Detect which cell encompasses the target text, then output its (x, y) center coordinate. 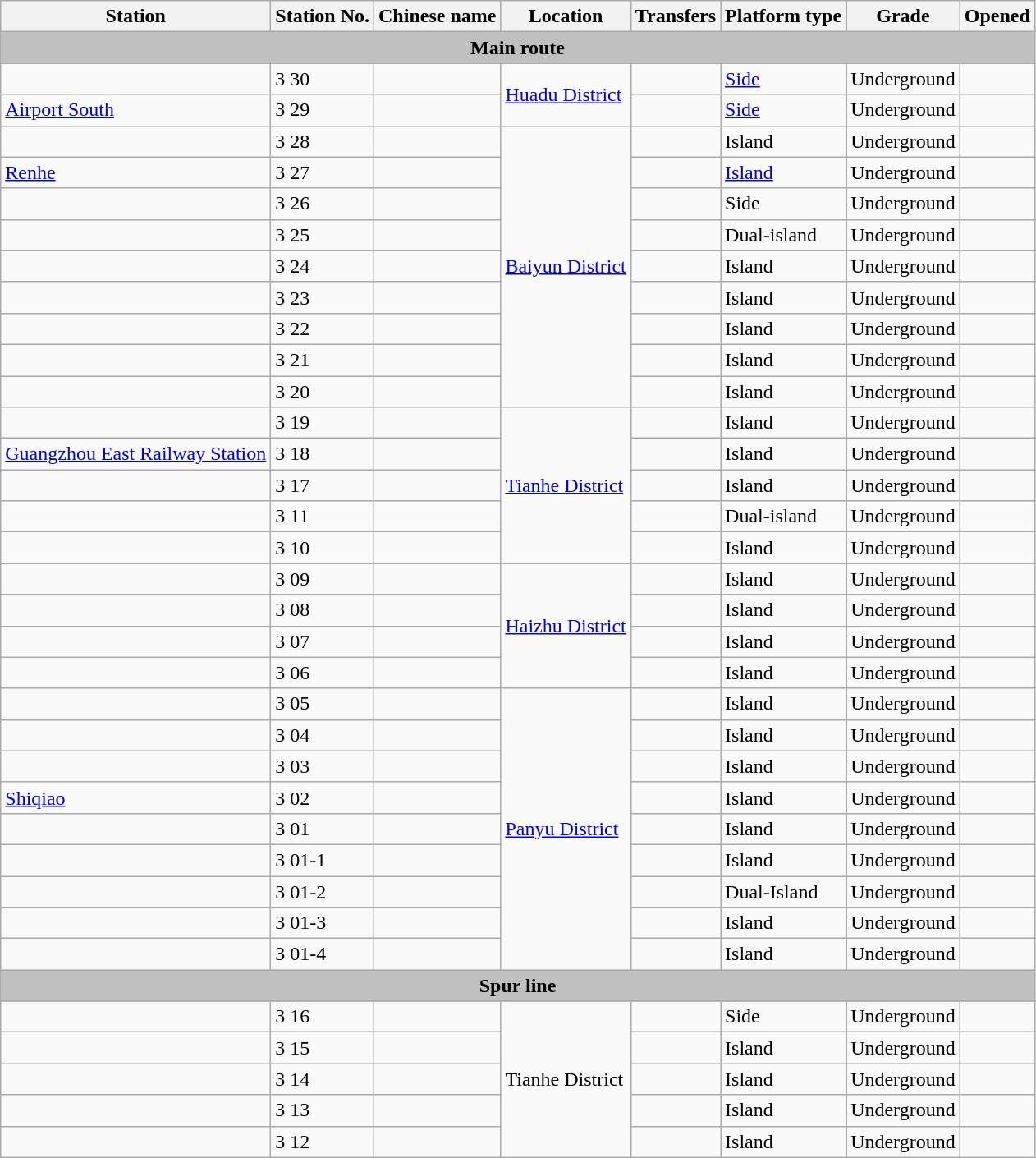
3 20 (323, 392)
Station (136, 16)
Airport South (136, 110)
Platform type (783, 16)
Spur line (518, 986)
3 07 (323, 641)
3 22 (323, 329)
3 01-4 (323, 954)
3 01-2 (323, 891)
3 04 (323, 735)
3 17 (323, 485)
Opened (997, 16)
3 28 (323, 141)
Grade (903, 16)
3 09 (323, 579)
3 18 (323, 454)
3 13 (323, 1110)
3 16 (323, 1017)
Haizhu District (566, 626)
3 02 (323, 797)
3 14 (323, 1079)
3 08 (323, 610)
Huadu District (566, 94)
3 05 (323, 704)
3 26 (323, 204)
3 10 (323, 548)
3 21 (323, 360)
3 03 (323, 766)
3 24 (323, 266)
3 23 (323, 297)
3 15 (323, 1048)
3 30 (323, 79)
Baiyun District (566, 266)
3 29 (323, 110)
Panyu District (566, 829)
Guangzhou East Railway Station (136, 454)
3 12 (323, 1142)
Transfers (675, 16)
3 27 (323, 172)
Shiqiao (136, 797)
3 06 (323, 673)
Dual-Island (783, 891)
Main route (518, 48)
3 19 (323, 423)
3 01-1 (323, 860)
3 01 (323, 829)
Location (566, 16)
3 25 (323, 235)
Chinese name (438, 16)
Renhe (136, 172)
3 01-3 (323, 923)
3 11 (323, 517)
Station No. (323, 16)
